Return [x, y] of the center of cell containing provided text 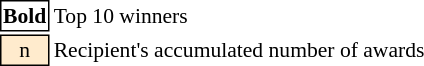
Bold [24, 16]
n [24, 50]
